Pinpoint the cell where the given text exists, returning its (x, y) midpoint coordinate. 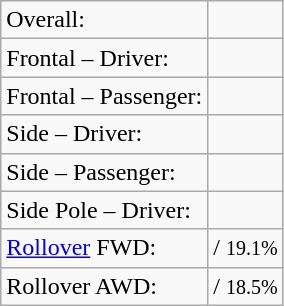
Overall: (104, 20)
Rollover FWD: (104, 248)
Side – Driver: (104, 134)
Frontal – Driver: (104, 58)
Rollover AWD: (104, 286)
/ 18.5% (246, 286)
Side – Passenger: (104, 172)
/ 19.1% (246, 248)
Side Pole – Driver: (104, 210)
Frontal – Passenger: (104, 96)
